Identify which cell holds the provided text, then report its [X, Y] central coordinate. 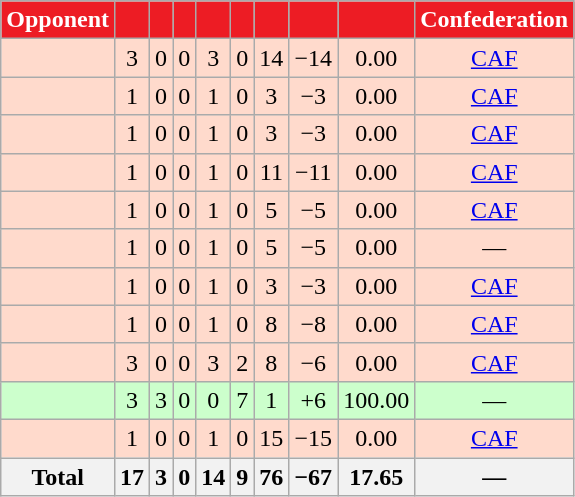
17.65 [376, 477]
−11 [314, 172]
−14 [314, 58]
2 [242, 362]
Opponent [58, 20]
100.00 [376, 400]
11 [272, 172]
9 [242, 477]
−8 [314, 324]
−67 [314, 477]
Total [58, 477]
7 [242, 400]
76 [272, 477]
15 [272, 438]
Confederation [494, 20]
−15 [314, 438]
−6 [314, 362]
+6 [314, 400]
17 [132, 477]
